Output the (x, y) coordinate of the center of the cell containing the given text.  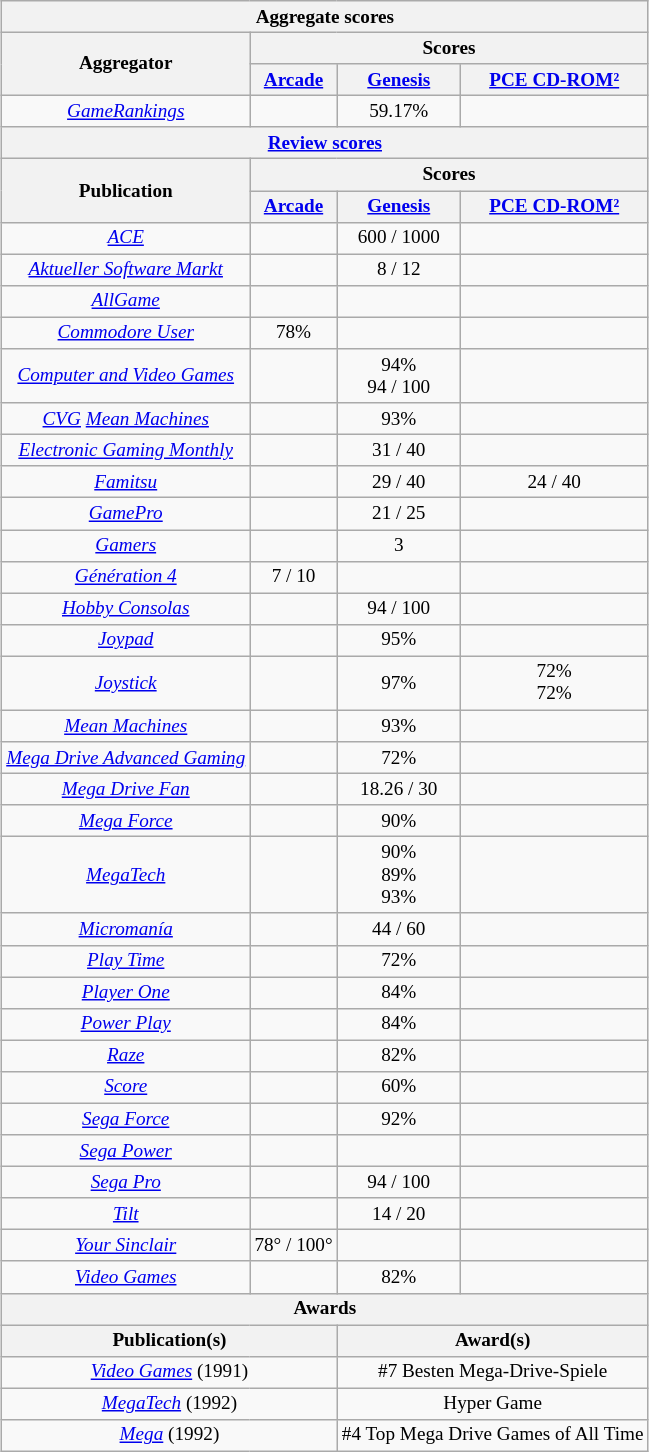
Aggregator (126, 64)
72%72% (554, 683)
Joystick (126, 683)
Score (126, 1088)
Raze (126, 1056)
CVG Mean Machines (126, 419)
600 / 1000 (398, 238)
Hyper Game (492, 1404)
Power Play (126, 1024)
GamePro (126, 514)
Aktueller Software Markt (126, 270)
Award(s) (492, 1341)
78% (294, 333)
Video Games (1991) (170, 1372)
GameRankings (126, 112)
Micromanía (126, 929)
29 / 40 (398, 482)
Review scores (325, 143)
3 (398, 546)
Computer and Video Games (126, 376)
21 / 25 (398, 514)
8 / 12 (398, 270)
24 / 40 (554, 482)
7 / 10 (294, 577)
Aggregate scores (325, 17)
Publication(s) (170, 1341)
Mean Machines (126, 726)
90%89%93% (398, 876)
95% (398, 640)
Your Sinclair (126, 1246)
Video Games (126, 1277)
Electronic Gaming Monthly (126, 451)
18.26 / 30 (398, 789)
Mega (1992) (170, 1436)
MegaTech (1992) (170, 1404)
Gamers (126, 546)
Awards (325, 1309)
59.17% (398, 112)
90% (398, 821)
Sega Pro (126, 1183)
94%94 / 100 (398, 376)
Mega Force (126, 821)
78° / 100° (294, 1246)
MegaTech (126, 876)
31 / 40 (398, 451)
Sega Force (126, 1119)
Play Time (126, 961)
ACE (126, 238)
44 / 60 (398, 929)
Tilt (126, 1214)
92% (398, 1119)
AllGame (126, 302)
Player One (126, 993)
#7 Besten Mega-Drive-Spiele (492, 1372)
Sega Power (126, 1151)
60% (398, 1088)
#4 Top Mega Drive Games of All Time (492, 1436)
14 / 20 (398, 1214)
Mega Drive Advanced Gaming (126, 758)
Commodore User (126, 333)
Joypad (126, 640)
Mega Drive Fan (126, 789)
Famitsu (126, 482)
Génération 4 (126, 577)
97% (398, 683)
Publication (126, 190)
Hobby Consolas (126, 609)
